Determine the (X, Y) coordinate at the center of the cell enclosing the given text.  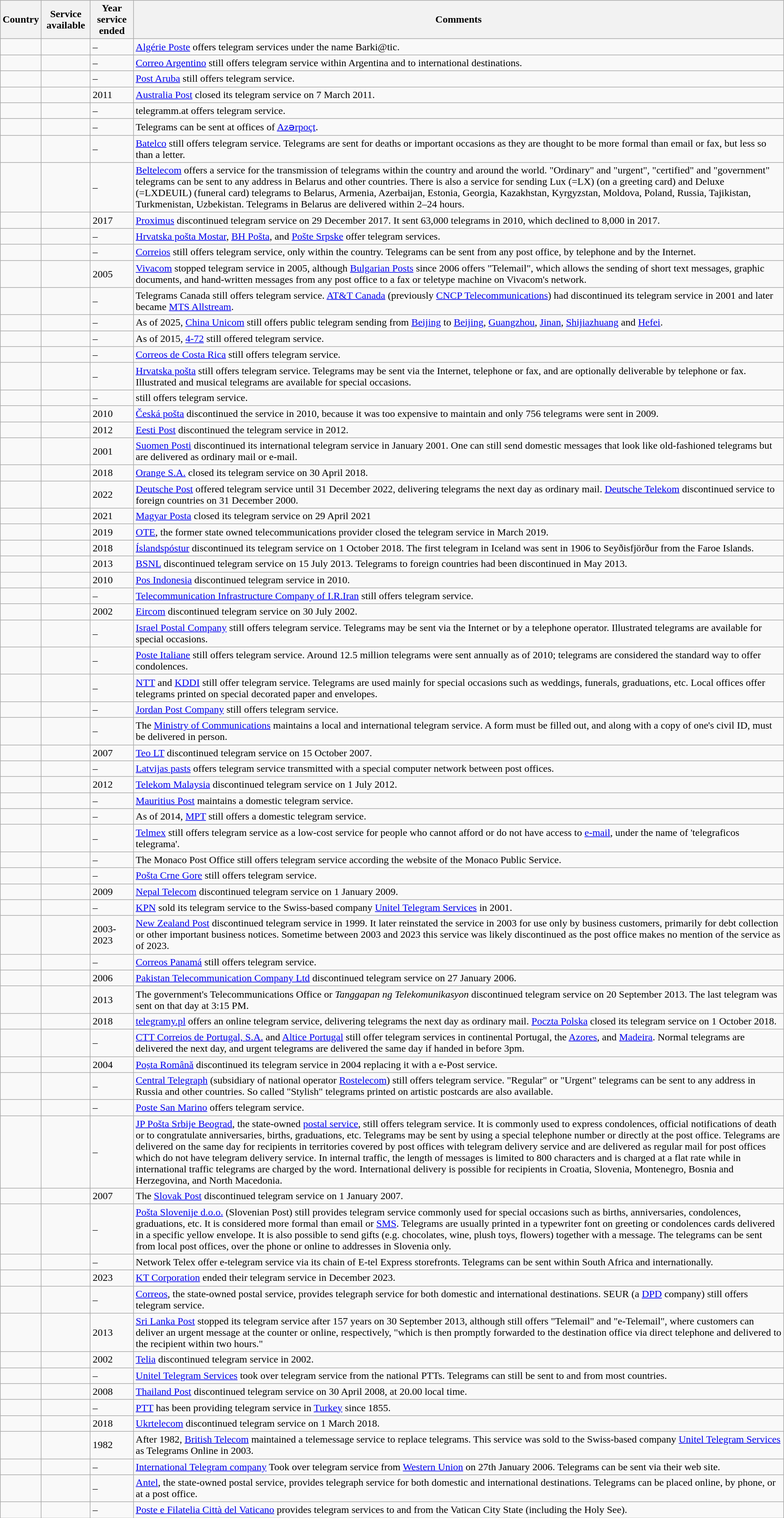
KT Corporation ended their telegram service in December 2023. (459, 1278)
Česká pošta discontinued the service in 2010, because it was too expensive to maintain and only 756 telegrams were sent in 2009. (459, 414)
Unitel Telegram Services took over telegram service from the national PTTs. Telegrams can still be sent to and from most countries. (459, 1376)
Country (21, 20)
still offers telegram service. (459, 398)
Network Telex offer e-telegram service via its chain of E-tel Express storefronts. Telegrams can be sent within South Africa and internationally. (459, 1262)
2021 (112, 516)
Telekom Malaysia discontinued telegram service on 1 July 2012. (459, 785)
Telia discontinued telegram service in 2002. (459, 1360)
Correos de Costa Rica still offers telegram service. (459, 354)
Telegrams can be sent at offices of Azərpoçt. (459, 127)
Telecommunication Infrastructure Company of I.R.Iran still offers telegram service. (459, 596)
Magyar Posta closed its telegram service on 29 April 2021 (459, 516)
2019 (112, 532)
2009 (112, 892)
Teo LT discontinued telegram service on 15 October 2007. (459, 753)
Thailand Post discontinued telegram service on 30 April 2008, at 20.00 local time. (459, 1391)
Poste e Filatelia Città del Vaticano provides telegram services to and from the Vatican City State (including the Holy See). (459, 1510)
Australia Post closed its telegram service on 7 March 2011. (459, 95)
2023 (112, 1278)
Eesti Post discontinued the telegram service in 2012. (459, 429)
Comments (459, 20)
BSNL discontinued telegram service on 15 July 2013. Telegrams to foreign countries had been discontinued in May 2013. (459, 564)
Pošta Crne Gore still offers telegram service. (459, 876)
Mauritius Post maintains a domestic telegram service. (459, 801)
Nepal Telecom discontinued telegram service on 1 January 2009. (459, 892)
2001 (112, 452)
The Monaco Post Office still offers telegram service according the website of the Monaco Public Service. (459, 860)
Correos Panamá still offers telegram service. (459, 962)
2011 (112, 95)
2022 (112, 494)
2006 (112, 978)
1982 (112, 1445)
Poșta Română discontinued its telegram service in 2004 replacing it with a e-Post service. (459, 1065)
OTE, the former state owned telecommunications provider closed the telegram service in March 2019. (459, 532)
Post Aruba still offers telegram service. (459, 79)
Poste San Marino offers telegram service. (459, 1108)
Latvijas pasts offers telegram service transmitted with a special computer network between post offices. (459, 769)
Ukrtelecom discontinued telegram service on 1 March 2018. (459, 1423)
As of 2025, China Unicom still offers public telegram sending from Beijing to Beijing, Guangzhou, Jinan, Shijiazhuang and Hefei. (459, 323)
Correo Argentino still offers telegram service within Argentina and to international destinations. (459, 63)
PTT has been providing telegram service in Turkey since 1855. (459, 1407)
2008 (112, 1391)
Pos Indonesia discontinued telegram service in 2010. (459, 580)
International Telegram company Took over telegram service from Western Union on 27th January 2006. Telegrams can be sent via their web site. (459, 1467)
The Slovak Post discontinued telegram service on 1 January 2007. (459, 1196)
Algérie Poste offers telegram services under the name Barki@tic. (459, 47)
As of 2014, MPT still offers a domestic telegram service. (459, 817)
Pakistan Telecommunication Company Ltd discontinued telegram service on 27 January 2006. (459, 978)
Eircom discontinued telegram service on 30 July 2002. (459, 612)
Proximus discontinued telegram service on 29 December 2017. It sent 63,000 telegrams in 2010, which declined to 8,000 in 2017. (459, 220)
KPN sold its telegram service to the Swiss-based company Unitel Telegram Services in 2001. (459, 908)
2017 (112, 220)
Hrvatska pošta Mostar, BH Pošta, and Pošte Srpske offer telegram services. (459, 236)
Correios still offers telegram service, only within the country. Telegrams can be sent from any post office, by telephone and by the Internet. (459, 252)
2005 (112, 274)
2003-2023 (112, 935)
Year service ended (112, 20)
As of 2015, 4-72 still offered telegram service. (459, 339)
telegramm.at offers telegram service. (459, 111)
Jordan Post Company still offers telegram service. (459, 709)
Orange S.A. closed its telegram service on 30 April 2018. (459, 473)
2004 (112, 1065)
Service available (65, 20)
